Identify which cell holds the provided text, then report its (X, Y) central coordinate. 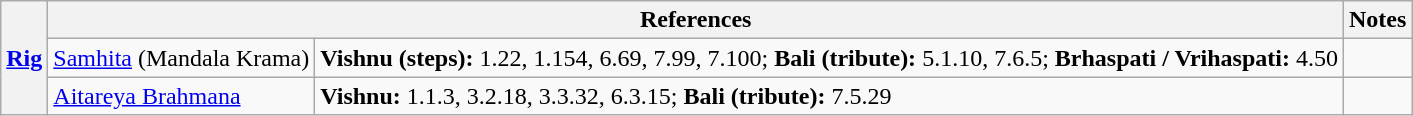
Vishnu: 1.1.3, 3.2.18, 3.3.32, 6.3.15; Bali (tribute): 7.5.29 (830, 96)
Notes (1377, 20)
Aitareya Brahmana (182, 96)
Rig (24, 58)
References (696, 20)
Samhita (Mandala Krama) (182, 58)
Vishnu (steps): 1.22, 1.154, 6.69, 7.99, 7.100; Bali (tribute): 5.1.10, 7.6.5; Brhaspati / Vrihaspati: 4.50 (830, 58)
